Return the [x, y] coordinate for the center point of the cell that contains the specified text.  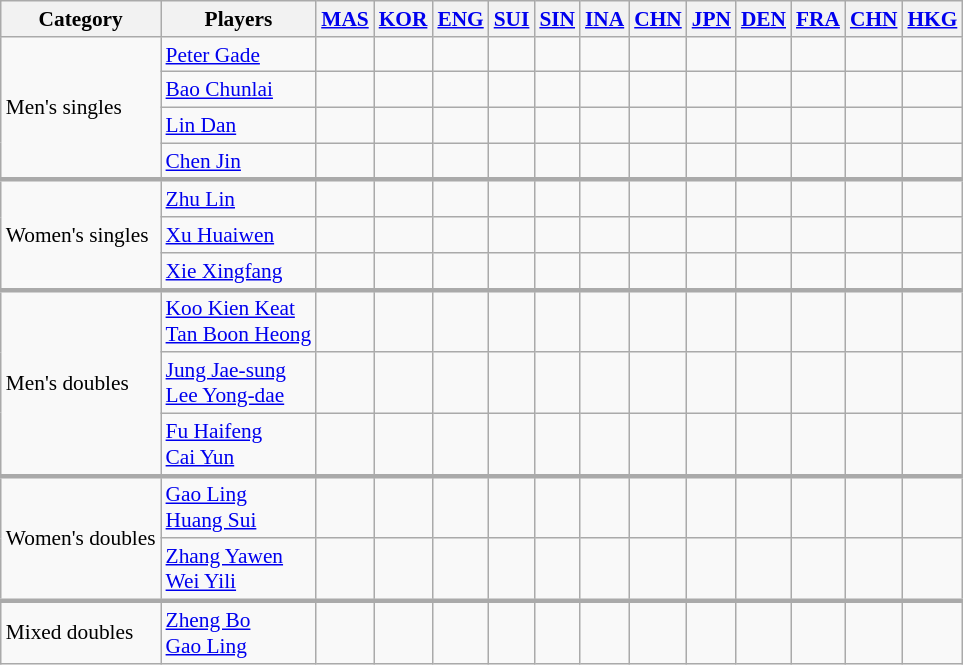
KOR [404, 19]
Koo Kien Keat Tan Boon Heong [239, 322]
SUI [512, 19]
Xie Xingfang [239, 272]
Players [239, 19]
Chen Jin [239, 162]
HKG [932, 19]
ENG [460, 19]
Category [81, 19]
Women's doubles [81, 538]
Zheng Bo Gao Ling [239, 632]
Lin Dan [239, 126]
Jung Jae-sung Lee Yong-dae [239, 382]
Bao Chunlai [239, 90]
INA [604, 19]
Men's doubles [81, 383]
FRA [818, 19]
Gao Ling Huang Sui [239, 508]
Peter Gade [239, 55]
Zhu Lin [239, 198]
DEN [764, 19]
Fu Haifeng Cai Yun [239, 444]
Women's singles [81, 235]
Men's singles [81, 109]
Xu Huaiwen [239, 235]
Mixed doubles [81, 632]
SIN [557, 19]
Zhang Yawen Wei Yili [239, 570]
JPN [712, 19]
MAS [344, 19]
